Detect which cell encompasses the target text, then output its (X, Y) center coordinate. 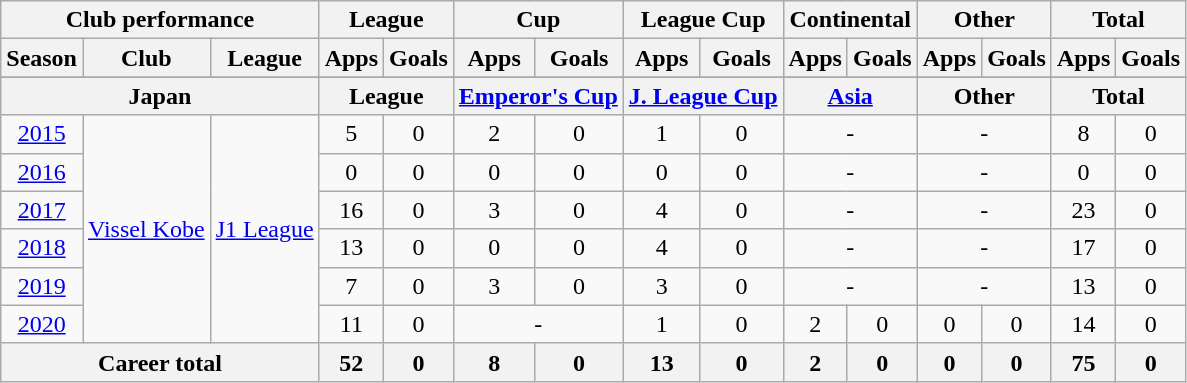
2019 (42, 286)
Vissel Kobe (146, 229)
J. League Cup (703, 96)
75 (1083, 362)
Asia (850, 96)
23 (1083, 210)
Continental (850, 20)
Career total (160, 362)
14 (1083, 324)
5 (351, 134)
16 (351, 210)
11 (351, 324)
2015 (42, 134)
Japan (160, 96)
Club performance (160, 20)
Season (42, 58)
Club (146, 58)
2020 (42, 324)
52 (351, 362)
7 (351, 286)
2017 (42, 210)
League Cup (703, 20)
Emperor's Cup (538, 96)
J1 League (264, 229)
Cup (538, 20)
2018 (42, 248)
2016 (42, 172)
17 (1083, 248)
